Return the (x, y) coordinate for the center point of the cell that contains the specified text.  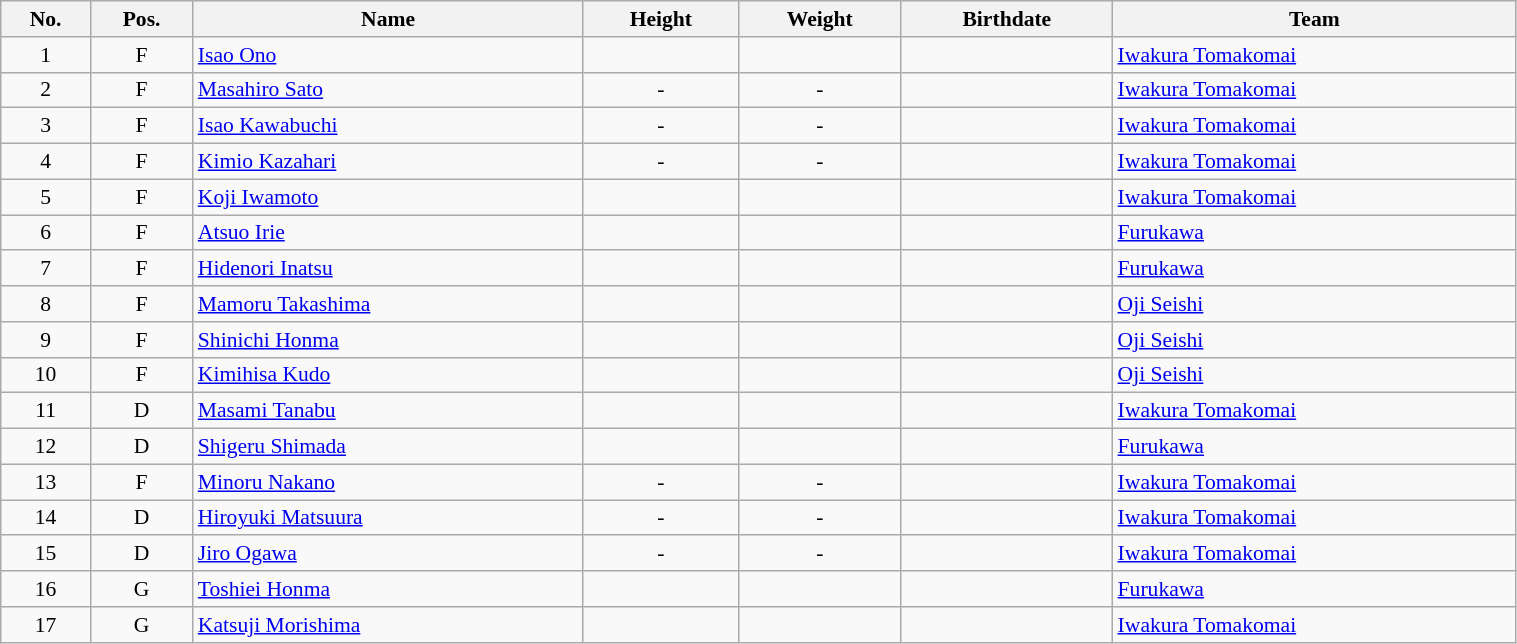
Masahiro Sato (388, 90)
10 (46, 375)
7 (46, 269)
16 (46, 589)
Mamoru Takashima (388, 304)
5 (46, 197)
Pos. (141, 19)
14 (46, 518)
Katsuji Morishima (388, 625)
8 (46, 304)
3 (46, 126)
Weight (820, 19)
Koji Iwamoto (388, 197)
Jiro Ogawa (388, 554)
Height (660, 19)
Atsuo Irie (388, 233)
No. (46, 19)
6 (46, 233)
Kimihisa Kudo (388, 375)
13 (46, 482)
Kimio Kazahari (388, 162)
1 (46, 55)
Isao Kawabuchi (388, 126)
Birthdate (1006, 19)
9 (46, 340)
4 (46, 162)
Name (388, 19)
Shinichi Honma (388, 340)
17 (46, 625)
Masami Tanabu (388, 411)
15 (46, 554)
2 (46, 90)
Minoru Nakano (388, 482)
Isao Ono (388, 55)
Shigeru Shimada (388, 447)
11 (46, 411)
Toshiei Honma (388, 589)
Hidenori Inatsu (388, 269)
Team (1314, 19)
Hiroyuki Matsuura (388, 518)
12 (46, 447)
